Determine the (x, y) coordinate at the center of the cell enclosing the given text.  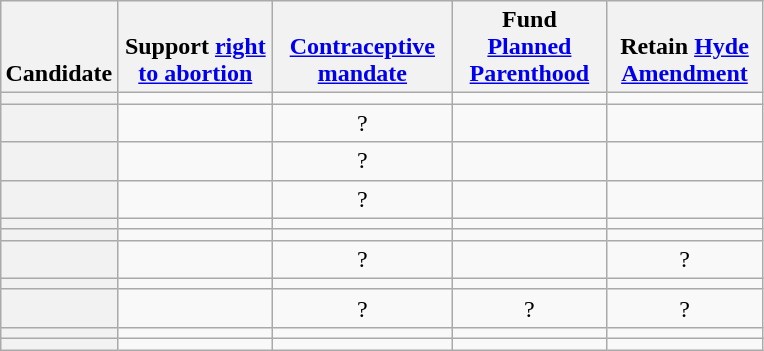
Fund Planned Parenthood (530, 47)
Candidate (59, 47)
Support right to abortion (196, 47)
Contraceptive mandate (362, 47)
Retain Hyde Amendment (684, 47)
